Determine the (X, Y) coordinate at the center of the cell enclosing the given text.  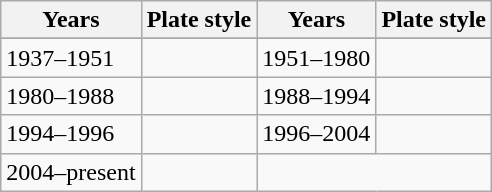
1951–1980 (316, 58)
1988–1994 (316, 96)
1980–1988 (71, 96)
2004–present (71, 172)
1937–1951 (71, 58)
1996–2004 (316, 134)
1994–1996 (71, 134)
